Pinpoint the cell where the given text exists, returning its [X, Y] midpoint coordinate. 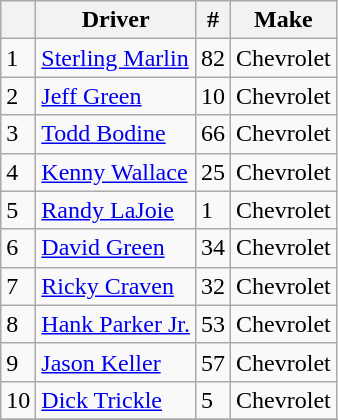
Sterling Marlin [116, 58]
7 [18, 286]
Jeff Green [116, 96]
8 [18, 324]
Jason Keller [116, 362]
32 [214, 286]
25 [214, 172]
4 [18, 172]
Kenny Wallace [116, 172]
3 [18, 134]
66 [214, 134]
Make [284, 20]
53 [214, 324]
# [214, 20]
David Green [116, 248]
Hank Parker Jr. [116, 324]
Ricky Craven [116, 286]
Driver [116, 20]
Todd Bodine [116, 134]
34 [214, 248]
2 [18, 96]
82 [214, 58]
Dick Trickle [116, 400]
Randy LaJoie [116, 210]
6 [18, 248]
9 [18, 362]
57 [214, 362]
